For the text-containing cell, return its midpoint in (x, y) coordinate format. 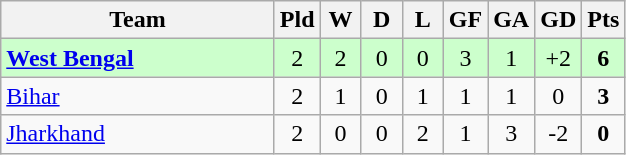
L (422, 20)
+2 (558, 58)
-2 (558, 134)
Team (138, 20)
GD (558, 20)
D (382, 20)
W (340, 20)
Bihar (138, 96)
West Bengal (138, 58)
GF (465, 20)
GA (512, 20)
Pts (604, 20)
Jharkhand (138, 134)
6 (604, 58)
Pld (297, 20)
